Determine the (X, Y) coordinate at the center of the cell enclosing the given text.  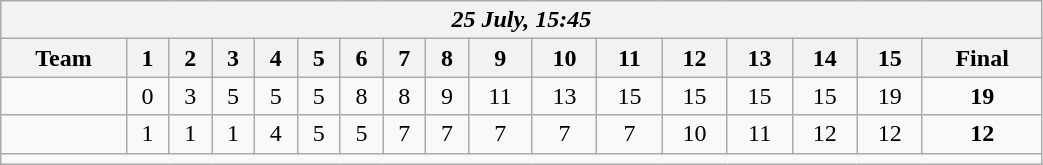
Team (64, 58)
14 (824, 58)
Final (982, 58)
25 July, 15:45 (522, 20)
2 (190, 58)
0 (148, 96)
6 (362, 58)
